Search for the cell housing the specified text and yield its [x, y] center coordinate. 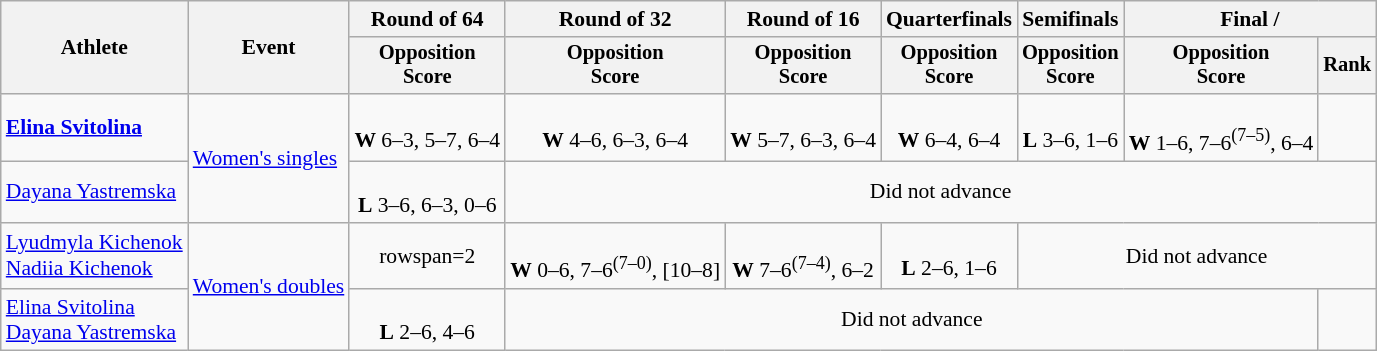
Event [269, 48]
Rank [1347, 66]
Quarterfinals [949, 19]
rowspan=2 [427, 256]
W 7–6(7–4), 6–2 [803, 256]
W 6–3, 5–7, 6–4 [427, 128]
Women's singles [269, 158]
L 2–6, 1–6 [949, 256]
Elina SvitolinaDayana Yastremska [94, 320]
Women's doubles [269, 286]
W 0–6, 7–6(7–0), [10–8] [615, 256]
Final / [1250, 19]
W 5–7, 6–3, 6–4 [803, 128]
L 3–6, 1–6 [1070, 128]
W 4–6, 6–3, 6–4 [615, 128]
Round of 64 [427, 19]
L 2–6, 4–6 [427, 320]
Semifinals [1070, 19]
Dayana Yastremska [94, 192]
Lyudmyla KichenokNadiia Kichenok [94, 256]
L 3–6, 6–3, 0–6 [427, 192]
Athlete [94, 48]
W 1–6, 7–6(7–5), 6–4 [1222, 128]
Elina Svitolina [94, 128]
Round of 16 [803, 19]
W 6–4, 6–4 [949, 128]
Round of 32 [615, 19]
